Scan for the cell matching the given text and deliver its (x, y) coordinate at center. 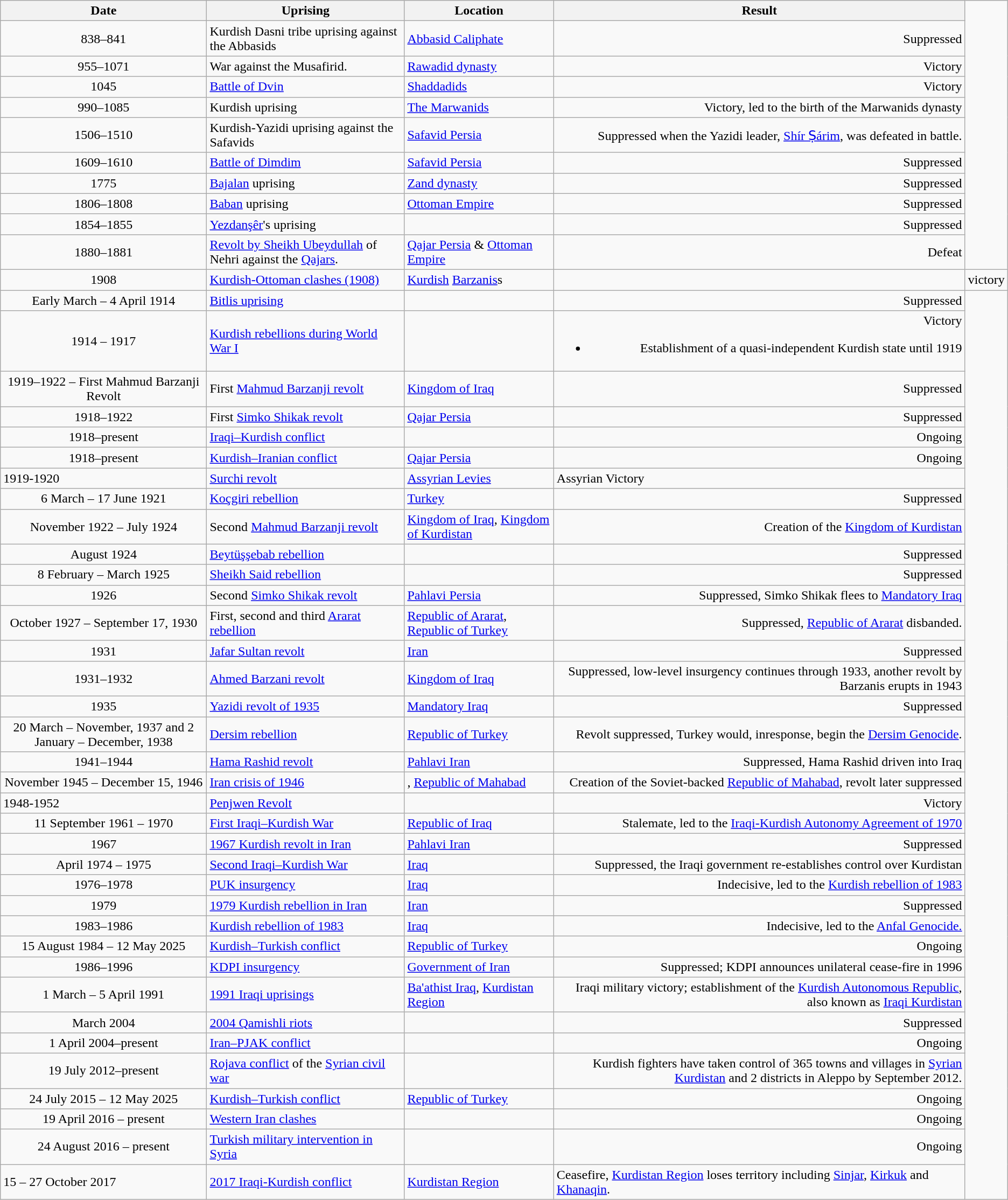
Suppressed, Simko Shikak flees to Mandatory Iraq (759, 595)
November 1922 – July 1924 (103, 527)
, Republic of Mahabad (479, 783)
Bajalan uprising (306, 183)
March 2004 (103, 1022)
1918–1922 (103, 417)
Kurdish rebellion of 1983 (306, 926)
Kurdish uprising (306, 107)
Ba'athist Iraq, Kurdistan Region (479, 994)
15 August 1984 – 12 May 2025 (103, 946)
2004 Qamishli riots (306, 1022)
Abbasid Caliphate (479, 39)
Kurdish-Ottoman clashes (1908) (306, 280)
Location (479, 11)
Uprising (306, 11)
Indecisive, led to the Anfal Genocide. (759, 926)
838–841 (103, 39)
April 1974 – 1975 (103, 864)
1967 Kurdish revolt in Iran (306, 844)
990–1085 (103, 107)
1506–1510 (103, 135)
Shaddadids (479, 87)
24 August 2016 – present (103, 1147)
Rawadid dynasty (479, 66)
1991 Iraqi uprisings (306, 994)
Sheikh Said rebellion (306, 575)
6 March – 17 June 1921 (103, 499)
1948-1952 (103, 803)
Second Iraqi–Kurdish War (306, 864)
VictoryEstablishment of a quasi-independent Kurdish state until 1919 (759, 341)
11 September 1961 – 1970 (103, 824)
Second Mahmud Barzanji revolt (306, 527)
Mandatory Iraq (479, 706)
First, second and third Ararat rebellion (306, 623)
Result (759, 11)
Suppressed; KDPI announces unilateral cease-fire in 1996 (759, 967)
Early March – 4 April 1914 (103, 300)
Suppressed, low-level insurgency continues through 1933, another revolt by Barzanis erupts in 1943 (759, 679)
Yazidi revolt of 1935 (306, 706)
November 1945 – December 15, 1946 (103, 783)
1908 (103, 280)
Kurdish-Yazidi uprising against the Safavids (306, 135)
Republic of Iraq (479, 824)
Kurdish rebellions during World War I (306, 341)
1926 (103, 595)
Assyrian Victory (759, 478)
First Mahmud Barzanji revolt (306, 389)
Penjwen Revolt (306, 803)
1931 (103, 651)
KDPI insurgency (306, 967)
Stalemate, led to the Iraqi-Kurdish Autonomy Agreement of 1970 (759, 824)
1914 – 1917 (103, 341)
Turkish military intervention in Syria (306, 1147)
1 March – 5 April 1991 (103, 994)
1935 (103, 706)
Date (103, 11)
Zand dynasty (479, 183)
Iran crisis of 1946 (306, 783)
Kurdistan Region (479, 1182)
Koçgiri rebellion (306, 499)
Turkey (479, 499)
October 1927 – September 17, 1930 (103, 623)
Iraqi–Kurdish conflict (306, 437)
First Simko Shikak revolt (306, 417)
1775 (103, 183)
15 – 27 October 2017 (103, 1182)
Kurdish Barzaniss (479, 280)
Kurdish fighters have taken control of 365 towns and villages in Syrian Kurdistan and 2 districts in Aleppo by September 2012. (759, 1071)
20 March – November, 1937 and 2 January – December, 1938 (103, 734)
24 July 2015 – 12 May 2025 (103, 1098)
Kurdish Dasni tribe uprising against the Abbasids (306, 39)
August 1924 (103, 554)
Bitlis uprising (306, 300)
Suppressed, Hama Rashid driven into Iraq (759, 762)
Kingdom of Iraq, Kingdom of Kurdistan (479, 527)
Beytüşşebab rebellion (306, 554)
1931–1932 (103, 679)
Revolt by Sheikh Ubeydullah of Nehri against the Qajars. (306, 252)
955–1071 (103, 66)
War against the Musafirid. (306, 66)
Surchi revolt (306, 478)
1979 (103, 905)
Revolt suppressed, Turkey would, inresponse, begin the Dersim Genocide. (759, 734)
19 July 2012–present (103, 1071)
Dersim rebellion (306, 734)
Second Simko Shikak revolt (306, 595)
1919-1920 (103, 478)
Hama Rashid revolt (306, 762)
1979 Kurdish rebellion in Iran (306, 905)
Defeat (759, 252)
victory (986, 280)
Western Iran clashes (306, 1119)
Creation of the Soviet-backed Republic of Mahabad, revolt later suppressed (759, 783)
1880–1881 (103, 252)
19 April 2016 – present (103, 1119)
Battle of Dvin (306, 87)
PUK insurgency (306, 885)
Ottoman Empire (479, 204)
1 April 2004–present (103, 1043)
Creation of the Kingdom of Kurdistan (759, 527)
1609–1610 (103, 163)
First Iraqi–Kurdish War (306, 824)
1967 (103, 844)
8 February – March 1925 (103, 575)
Victory, led to the birth of the Marwanids dynasty (759, 107)
Assyrian Levies (479, 478)
Iraqi military victory; establishment of the Kurdish Autonomous Republic, also known as Iraqi Kurdistan (759, 994)
Suppressed, Republic of Ararat disbanded. (759, 623)
1045 (103, 87)
Ceasefire, Kurdistan Region loses territory including Sinjar, Kirkuk and Khanaqin. (759, 1182)
Republic of Ararat, Republic of Turkey (479, 623)
Ahmed Barzani revolt (306, 679)
Qajar Persia & Ottoman Empire (479, 252)
1919–1922 – First Mahmud Barzanji Revolt (103, 389)
Jafar Sultan revolt (306, 651)
Suppressed, the Iraqi government re-establishes control over Kurdistan (759, 864)
Indecisive, led to the Kurdish rebellion of 1983 (759, 885)
Iran–PJAK conflict (306, 1043)
1806–1808 (103, 204)
1854–1855 (103, 224)
Kurdish–Iranian conflict (306, 458)
Baban uprising (306, 204)
Government of Iran (479, 967)
Rojava conflict of the Syrian civil war (306, 1071)
Suppressed when the Yazidi leader, Shír Ṣárim, was defeated in battle. (759, 135)
1983–1986 (103, 926)
1941–1944 (103, 762)
1976–1978 (103, 885)
1986–1996 (103, 967)
Yezdanşêr's uprising (306, 224)
Battle of Dimdim (306, 163)
The Marwanids (479, 107)
Pahlavi Persia (479, 595)
2017 Iraqi-Kurdish conflict (306, 1182)
